Determine the (x, y) coordinate at the center of the cell enclosing the given text.  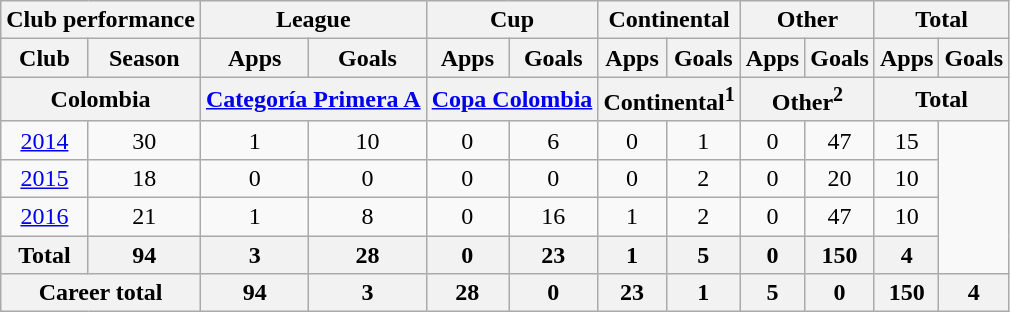
18 (144, 178)
Colombia (101, 100)
Categoría Primera A (313, 100)
2015 (44, 178)
21 (144, 217)
30 (144, 140)
Cup (512, 20)
Club (44, 58)
2014 (44, 140)
Club performance (101, 20)
16 (554, 217)
Season (144, 58)
Copa Colombia (512, 100)
8 (368, 217)
Other (807, 20)
Other2 (807, 100)
Continental1 (669, 100)
20 (840, 178)
Career total (101, 293)
Continental (669, 20)
6 (554, 140)
15 (906, 140)
League (313, 20)
2016 (44, 217)
